Determine the [x, y] coordinate at the center of the cell enclosing the given text.  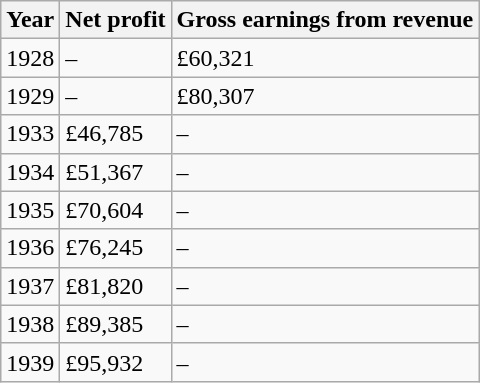
1935 [30, 210]
£46,785 [116, 134]
£89,385 [116, 324]
£80,307 [325, 96]
Gross earnings from revenue [325, 20]
1939 [30, 362]
1937 [30, 286]
1934 [30, 172]
Year [30, 20]
£51,367 [116, 172]
£70,604 [116, 210]
£95,932 [116, 362]
Net profit [116, 20]
1928 [30, 58]
£76,245 [116, 248]
1933 [30, 134]
£81,820 [116, 286]
£60,321 [325, 58]
1936 [30, 248]
1938 [30, 324]
1929 [30, 96]
